Pinpoint the cell where the given text exists, returning its (X, Y) midpoint coordinate. 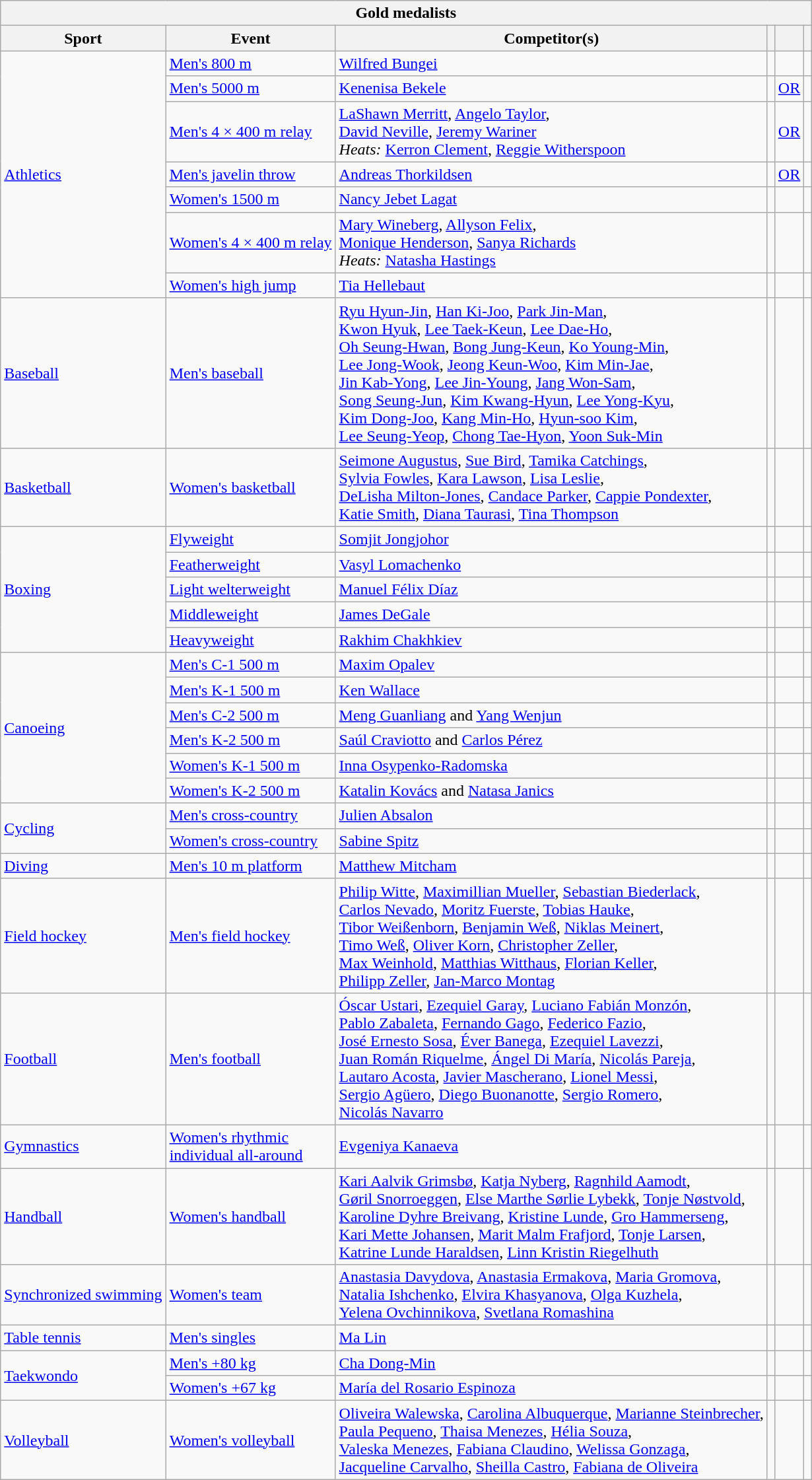
Men's +80 kg (251, 1363)
Men's C-2 500 m (251, 715)
Men's singles (251, 1338)
Women's high jump (251, 285)
Women's handball (251, 1216)
Rakhim Chakhkiev (551, 640)
Manuel Félix Díaz (551, 590)
Men's K-2 500 m (251, 740)
Canoeing (83, 728)
Women's rhythmicindividual all-around (251, 1146)
Saúl Craviotto and Carlos Pérez (551, 740)
Anastasia Davydova, Anastasia Ermakova, Maria Gromova, Natalia Ishchenko, Elvira Khasyanova, Olga Kuzhela, Yelena Ovchinnikova, Svetlana Romashina (551, 1295)
Men's 10 m platform (251, 866)
Women's 4 × 400 m relay (251, 242)
Tia Hellebaut (551, 285)
Women's team (251, 1295)
Featherweight (251, 565)
Men's 4 × 400 m relay (251, 131)
Julien Absalon (551, 816)
Men's baseball (251, 372)
Men's field hockey (251, 935)
LaShawn Merritt, Angelo Taylor,David Neville, Jeremy WarinerHeats: Kerron Clement, Reggie Witherspoon (551, 131)
Baseball (83, 372)
Athletics (83, 174)
Women's volleyball (251, 1440)
Women's 1500 m (251, 199)
Men's 800 m (251, 63)
Evgeniya Kanaeva (551, 1146)
Diving (83, 866)
Women's cross-country (251, 841)
Women's K-2 500 m (251, 791)
Event (251, 38)
Men's C-1 500 m (251, 665)
Cha Dong-Min (551, 1363)
Vasyl Lomachenko (551, 565)
Kenenisa Bekele (551, 88)
Inna Osypenko-Radomska (551, 765)
Table tennis (83, 1338)
Ken Wallace (551, 690)
Matthew Mitcham (551, 866)
Football (83, 1059)
Basketball (83, 487)
Men's javelin throw (251, 174)
Cycling (83, 828)
Ma Lin (551, 1338)
Women's basketball (251, 487)
Light welterweight (251, 590)
Flyweight (251, 539)
Katalin Kovács and Natasa Janics (551, 791)
Heavyweight (251, 640)
Women's +67 kg (251, 1388)
Women's K-1 500 m (251, 765)
Boxing (83, 589)
Andreas Thorkildsen (551, 174)
Wilfred Bungei (551, 63)
Handball (83, 1216)
Sabine Spitz (551, 841)
Field hockey (83, 935)
Men's cross-country (251, 816)
Men's football (251, 1059)
Taekwondo (83, 1376)
María del Rosario Espinoza (551, 1388)
Gold medalists (406, 13)
Gymnastics (83, 1146)
Meng Guanliang and Yang Wenjun (551, 715)
Men's K-1 500 m (251, 690)
Nancy Jebet Lagat (551, 199)
Somjit Jongjohor (551, 539)
Sport (83, 38)
Synchronized swimming (83, 1295)
Mary Wineberg, Allyson Felix,Monique Henderson, Sanya RichardsHeats: Natasha Hastings (551, 242)
Men's 5000 m (251, 88)
James DeGale (551, 615)
Competitor(s) (551, 38)
Maxim Opalev (551, 665)
Middleweight (251, 615)
Volleyball (83, 1440)
